Detect which cell encompasses the target text, then output its (X, Y) center coordinate. 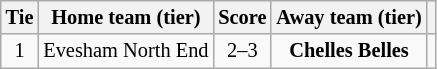
2–3 (242, 51)
Tie (20, 17)
Home team (tier) (126, 17)
Chelles Belles (348, 51)
1 (20, 51)
Evesham North End (126, 51)
Score (242, 17)
Away team (tier) (348, 17)
